Extract the (X, Y) coordinate from the center of the cell holding the provided text.  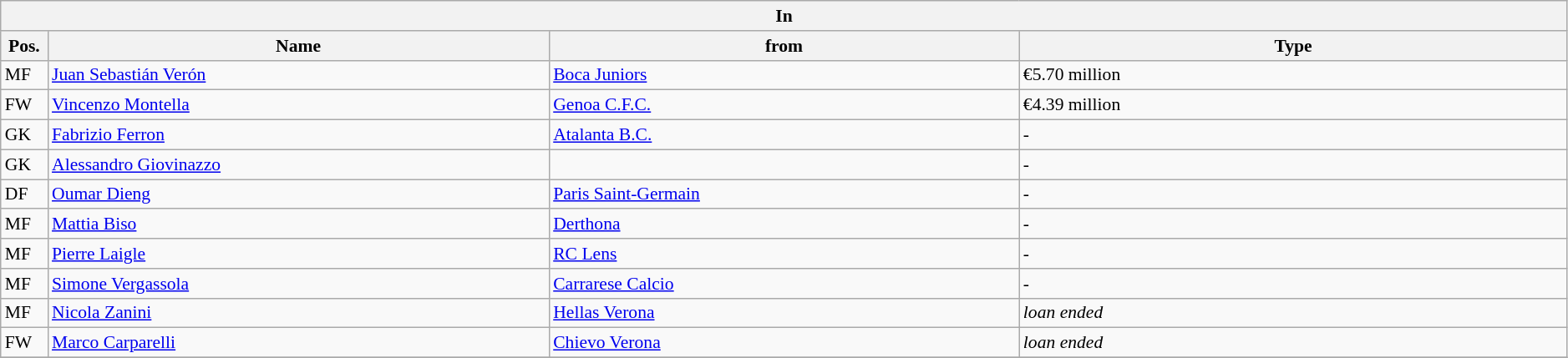
Vincenzo Montella (298, 105)
In (784, 16)
Type (1293, 46)
Mattia Biso (298, 224)
Pos. (24, 46)
Fabrizio Ferron (298, 135)
Derthona (784, 224)
Chievo Verona (784, 343)
Pierre Laigle (298, 254)
Genoa C.F.C. (784, 105)
Atalanta B.C. (784, 135)
Boca Juniors (784, 75)
Name (298, 46)
RC Lens (784, 254)
Paris Saint-Germain (784, 194)
€5.70 million (1293, 75)
Alessandro Giovinazzo (298, 164)
Carrarese Calcio (784, 284)
from (784, 46)
DF (24, 194)
Oumar Dieng (298, 194)
€4.39 million (1293, 105)
Hellas Verona (784, 313)
Marco Carparelli (298, 343)
Juan Sebastián Verón (298, 75)
Nicola Zanini (298, 313)
Simone Vergassola (298, 284)
